Output the (X, Y) coordinate of the center of the cell containing the given text.  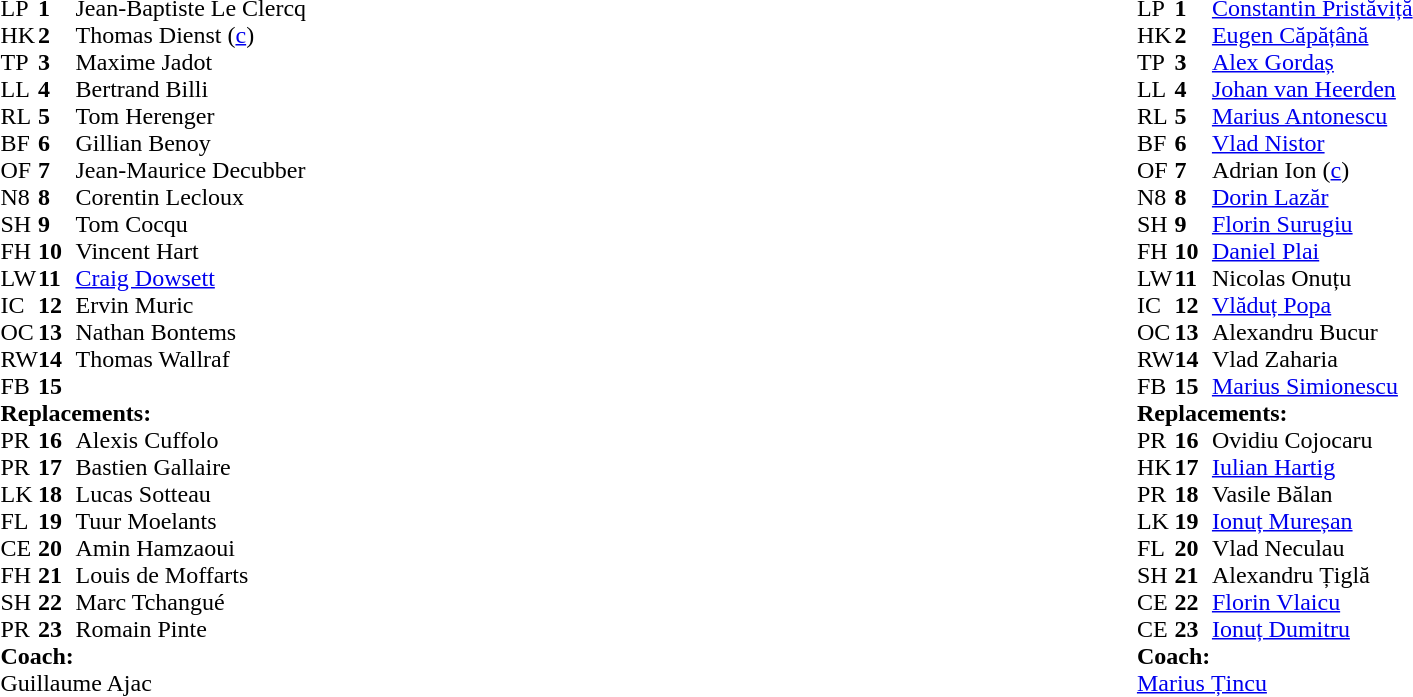
Vasile Bălan (1312, 494)
Marius Țincu (1275, 684)
Romain Pinte (192, 630)
Ionuț Dumitru (1312, 630)
Nicolas Onuțu (1312, 278)
Bastien Gallaire (192, 468)
Daniel Plai (1312, 252)
Ovidiu Cojocaru (1312, 440)
Ionuț Mureșan (1312, 522)
Alexandru Bucur (1312, 332)
Nathan Bontems (192, 332)
Craig Dowsett (192, 278)
Tuur Moelants (192, 522)
Amin Hamzaoui (192, 548)
Bertrand Billi (192, 90)
Louis de Moffarts (192, 576)
Marc Tchangué (192, 602)
Thomas Wallraf (192, 360)
Marius Simionescu (1312, 386)
Vincent Hart (192, 252)
Iulian Hartig (1312, 468)
Corentin Lecloux (192, 198)
Alexandru Țiglă (1312, 576)
Vlad Nistor (1312, 144)
Ervin Muric (192, 306)
Vlad Neculau (1312, 548)
Florin Surugiu (1312, 224)
Eugen Căpățână (1312, 36)
Florin Vlaicu (1312, 602)
Johan van Heerden (1312, 90)
Vlăduț Popa (1312, 306)
Gillian Benoy (192, 144)
Alexis Cuffolo (192, 440)
Vlad Zaharia (1312, 360)
Maxime Jadot (192, 62)
Tom Herenger (192, 116)
Jean-Maurice Decubber (192, 170)
Lucas Sotteau (192, 494)
Thomas Dienst (c) (192, 36)
Tom Cocqu (192, 224)
Marius Antonescu (1312, 116)
Alex Gordaș (1312, 62)
Dorin Lazăr (1312, 198)
Adrian Ion (c) (1312, 170)
Guillaume Ajac (153, 684)
